Output the [x, y] coordinate of the center of the cell containing the given text.  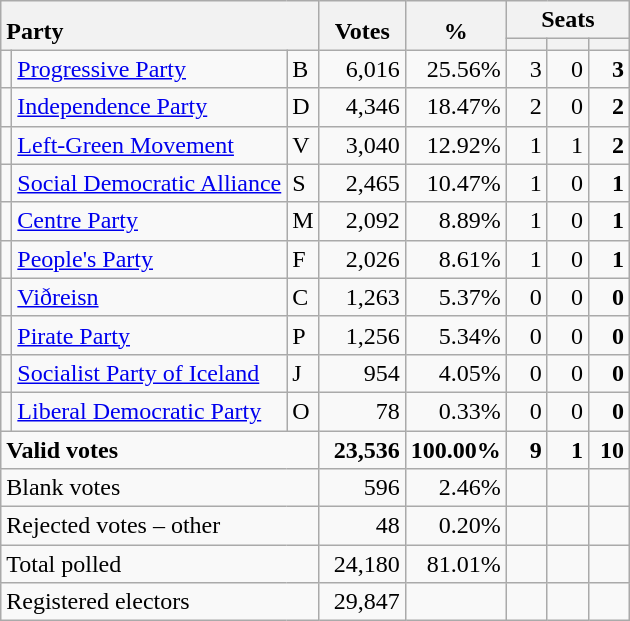
S [303, 183]
C [303, 297]
Liberal Democratic Party [150, 411]
Socialist Party of Iceland [150, 373]
0.20% [456, 526]
F [303, 259]
24,180 [362, 564]
78 [362, 411]
Seats [568, 20]
Centre Party [150, 221]
1,263 [362, 297]
4,346 [362, 107]
People's Party [150, 259]
8.89% [456, 221]
12.92% [456, 145]
100.00% [456, 449]
Rejected votes – other [160, 526]
6,016 [362, 69]
Party [160, 26]
0.33% [456, 411]
2,026 [362, 259]
P [303, 335]
4.05% [456, 373]
29,847 [362, 602]
2,092 [362, 221]
% [456, 26]
81.01% [456, 564]
Blank votes [160, 488]
Social Democratic Alliance [150, 183]
1,256 [362, 335]
23,536 [362, 449]
Independence Party [150, 107]
2,465 [362, 183]
18.47% [456, 107]
Votes [362, 26]
Viðreisn [150, 297]
10.47% [456, 183]
25.56% [456, 69]
8.61% [456, 259]
Registered electors [160, 602]
954 [362, 373]
J [303, 373]
V [303, 145]
M [303, 221]
2.46% [456, 488]
B [303, 69]
Left-Green Movement [150, 145]
10 [608, 449]
D [303, 107]
Valid votes [160, 449]
O [303, 411]
Pirate Party [150, 335]
3,040 [362, 145]
5.37% [456, 297]
Total polled [160, 564]
9 [526, 449]
Progressive Party [150, 69]
596 [362, 488]
5.34% [456, 335]
48 [362, 526]
